Determine the (x, y) coordinate at the center of the cell enclosing the given text.  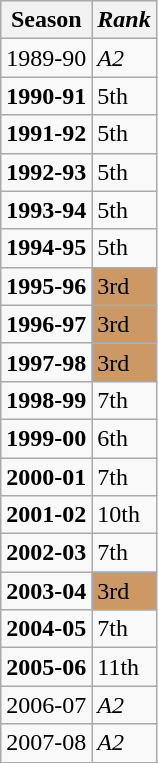
11th (124, 667)
Rank (124, 20)
1989-90 (46, 58)
1998-99 (46, 400)
2002-03 (46, 553)
1995-96 (46, 286)
1996-97 (46, 324)
1990-91 (46, 96)
1997-98 (46, 362)
2006-07 (46, 705)
2000-01 (46, 477)
6th (124, 438)
2007-08 (46, 743)
1993-94 (46, 210)
1999-00 (46, 438)
Season (46, 20)
2003-04 (46, 591)
2004-05 (46, 629)
10th (124, 515)
2005-06 (46, 667)
1991-92 (46, 134)
1992-93 (46, 172)
1994-95 (46, 248)
2001-02 (46, 515)
